From the cell containing the given text, extract its center point as (X, Y) coordinate. 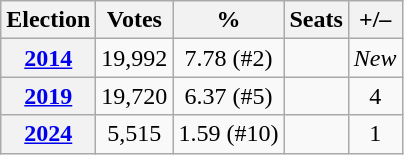
5,515 (134, 134)
2014 (48, 58)
6.37 (#5) (228, 96)
+/– (375, 20)
Votes (134, 20)
2024 (48, 134)
New (375, 58)
1.59 (#10) (228, 134)
19,720 (134, 96)
4 (375, 96)
19,992 (134, 58)
7.78 (#2) (228, 58)
2019 (48, 96)
% (228, 20)
1 (375, 134)
Election (48, 20)
Seats (316, 20)
